Detect which cell encompasses the target text, then output its (X, Y) center coordinate. 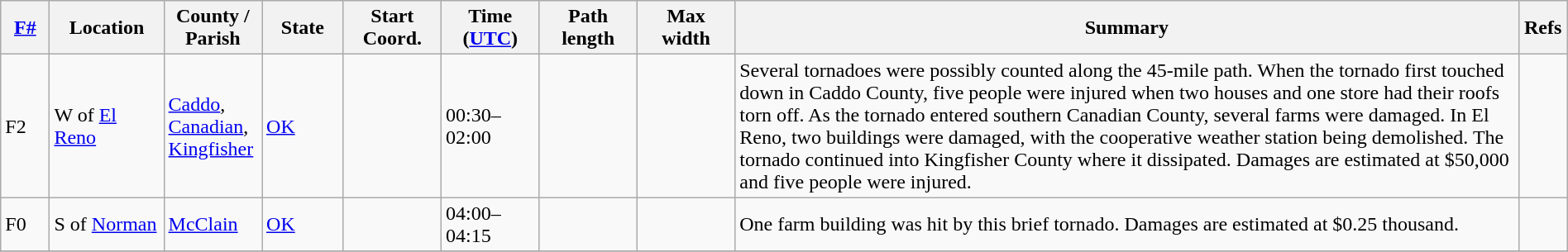
State (303, 28)
Summary (1126, 28)
County / Parish (213, 28)
04:00–04:15 (490, 225)
Refs (1543, 28)
F0 (25, 225)
F2 (25, 126)
One farm building was hit by this brief tornado. Damages are estimated at $0.25 thousand. (1126, 225)
W of El Reno (107, 126)
00:30–02:00 (490, 126)
Time (UTC) (490, 28)
Max width (686, 28)
Location (107, 28)
Start Coord. (392, 28)
S of Norman (107, 225)
Caddo, Canadian, Kingfisher (213, 126)
F# (25, 28)
Path length (588, 28)
McClain (213, 225)
